Provide the [X, Y] coordinate of the cell's center where the given text is located.  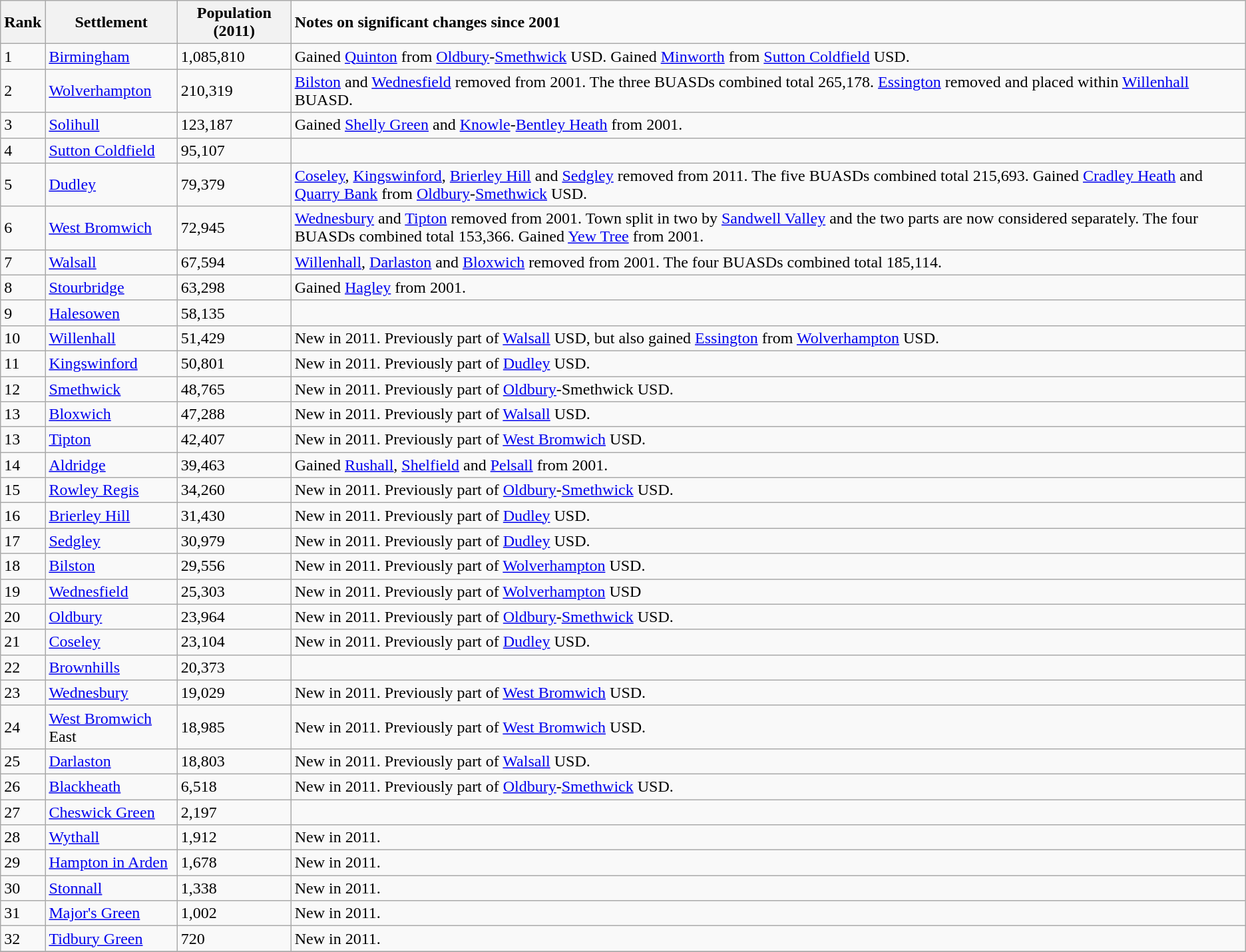
16 [23, 516]
Birmingham [111, 57]
25,303 [234, 591]
20 [23, 617]
Brownhills [111, 667]
Willenhall [111, 338]
72,945 [234, 228]
Solihull [111, 125]
Sutton Coldfield [111, 150]
22 [23, 667]
Tipton [111, 440]
Oldbury [111, 617]
31,430 [234, 516]
Aldridge [111, 465]
Smethwick [111, 389]
Rank [23, 23]
3 [23, 125]
30,979 [234, 541]
5 [23, 185]
63,298 [234, 287]
18,803 [234, 761]
31 [23, 913]
23,104 [234, 642]
47,288 [234, 414]
1,338 [234, 888]
19,029 [234, 693]
29,556 [234, 566]
24 [23, 726]
Bilston and Wednesfield removed from 2001. The three BUASDs combined total 265,178. Essington removed and placed within Willenhall BUASD. [768, 90]
67,594 [234, 262]
50,801 [234, 363]
48,765 [234, 389]
12 [23, 389]
10 [23, 338]
79,379 [234, 185]
9 [23, 313]
25 [23, 761]
Sedgley [111, 541]
19 [23, 591]
Wednesfield [111, 591]
Wolverhampton [111, 90]
1,085,810 [234, 57]
18 [23, 566]
14 [23, 465]
Kingswinford [111, 363]
210,319 [234, 90]
Tidbury Green [111, 939]
1,912 [234, 838]
11 [23, 363]
6 [23, 228]
West Bromwich [111, 228]
15 [23, 490]
Bilston [111, 566]
Gained Hagley from 2001. [768, 287]
2 [23, 90]
New in 2011. Previously part of Walsall USD, but also gained Essington from Wolverhampton USD. [768, 338]
New in 2011. Previously part of Wolverhampton USD [768, 591]
New in 2011. Previously part of Wolverhampton USD. [768, 566]
Notes on significant changes since 2001 [768, 23]
34,260 [234, 490]
Stourbridge [111, 287]
26 [23, 786]
6,518 [234, 786]
Cheswick Green [111, 812]
21 [23, 642]
1,678 [234, 863]
Hampton in Arden [111, 863]
Blackheath [111, 786]
Population (2011) [234, 23]
Settlement [111, 23]
123,187 [234, 125]
Walsall [111, 262]
4 [23, 150]
18,985 [234, 726]
51,429 [234, 338]
58,135 [234, 313]
Willenhall, Darlaston and Bloxwich removed from 2001. The four BUASDs combined total 185,114. [768, 262]
1 [23, 57]
2,197 [234, 812]
23,964 [234, 617]
27 [23, 812]
32 [23, 939]
Major's Green [111, 913]
30 [23, 888]
23 [23, 693]
Wythall [111, 838]
Gained Rushall, Shelfield and Pelsall from 2001. [768, 465]
39,463 [234, 465]
Gained Shelly Green and Knowle-Bentley Heath from 2001. [768, 125]
Stonnall [111, 888]
Darlaston [111, 761]
Coseley [111, 642]
Bloxwich [111, 414]
17 [23, 541]
Gained Quinton from Oldbury-Smethwick USD. Gained Minworth from Sutton Coldfield USD. [768, 57]
Dudley [111, 185]
28 [23, 838]
West Bromwich East [111, 726]
Rowley Regis [111, 490]
95,107 [234, 150]
7 [23, 262]
Wednesbury [111, 693]
Brierley Hill [111, 516]
20,373 [234, 667]
Halesowen [111, 313]
720 [234, 939]
29 [23, 863]
1,002 [234, 913]
8 [23, 287]
42,407 [234, 440]
